Detect which cell encompasses the target text, then output its [x, y] center coordinate. 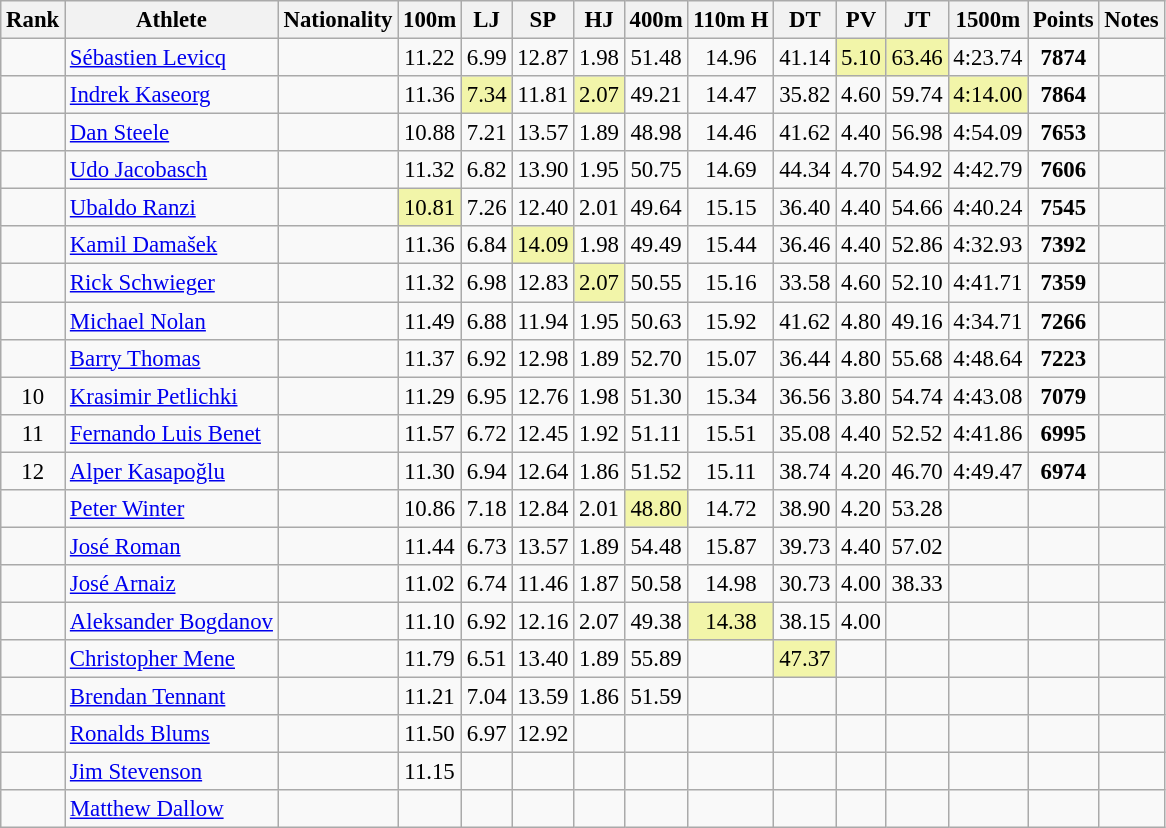
48.80 [656, 509]
51.11 [656, 433]
José Arnaiz [172, 584]
41.14 [805, 58]
54.66 [917, 208]
7606 [1064, 170]
6.97 [486, 734]
11.22 [430, 58]
110m H [731, 20]
10 [33, 396]
52.70 [656, 358]
11.37 [430, 358]
Ubaldo Ranzi [172, 208]
38.74 [805, 471]
35.08 [805, 433]
38.33 [917, 584]
54.74 [917, 396]
11 [33, 433]
4:34.71 [988, 321]
Athlete [172, 20]
36.40 [805, 208]
44.34 [805, 170]
49.21 [656, 95]
14.09 [543, 245]
JT [917, 20]
15.11 [731, 471]
3.80 [861, 396]
7.34 [486, 95]
Sébastien Levicq [172, 58]
6.74 [486, 584]
7079 [1064, 396]
7.21 [486, 133]
11.57 [430, 433]
6.99 [486, 58]
6.95 [486, 396]
12 [33, 471]
Matthew Dallow [172, 809]
Rank [33, 20]
6.94 [486, 471]
12.40 [543, 208]
55.68 [917, 358]
13.90 [543, 170]
6.82 [486, 170]
13.59 [543, 697]
DT [805, 20]
11.46 [543, 584]
6995 [1064, 433]
7266 [1064, 321]
Barry Thomas [172, 358]
100m [430, 20]
4.70 [861, 170]
José Roman [172, 546]
11.29 [430, 396]
12.76 [543, 396]
49.49 [656, 245]
13.40 [543, 659]
1500m [988, 20]
39.73 [805, 546]
4:41.71 [988, 283]
35.82 [805, 95]
1.92 [599, 433]
4:23.74 [988, 58]
6.88 [486, 321]
11.02 [430, 584]
46.70 [917, 471]
15.51 [731, 433]
11.15 [430, 772]
36.44 [805, 358]
52.52 [917, 433]
LJ [486, 20]
400m [656, 20]
15.07 [731, 358]
38.90 [805, 509]
Dan Steele [172, 133]
14.98 [731, 584]
Indrek Kaseorg [172, 95]
59.74 [917, 95]
4:43.08 [988, 396]
Krasimir Petlichki [172, 396]
7653 [1064, 133]
52.10 [917, 283]
Rick Schwieger [172, 283]
12.64 [543, 471]
15.87 [731, 546]
10.81 [430, 208]
14.47 [731, 95]
7359 [1064, 283]
7392 [1064, 245]
51.30 [656, 396]
15.92 [731, 321]
Michael Nolan [172, 321]
11.81 [543, 95]
7223 [1064, 358]
49.16 [917, 321]
11.10 [430, 621]
33.58 [805, 283]
49.64 [656, 208]
14.38 [731, 621]
15.44 [731, 245]
12.92 [543, 734]
36.46 [805, 245]
Kamil Damašek [172, 245]
36.56 [805, 396]
50.58 [656, 584]
Udo Jacobasch [172, 170]
50.63 [656, 321]
12.98 [543, 358]
14.46 [731, 133]
7545 [1064, 208]
1.87 [599, 584]
Points [1064, 20]
10.88 [430, 133]
48.98 [656, 133]
54.48 [656, 546]
49.38 [656, 621]
HJ [599, 20]
5.10 [861, 58]
14.69 [731, 170]
Aleksander Bogdanov [172, 621]
7.04 [486, 697]
Alper Kasapoğlu [172, 471]
50.75 [656, 170]
SP [543, 20]
7874 [1064, 58]
11.49 [430, 321]
Fernando Luis Benet [172, 433]
14.96 [731, 58]
11.50 [430, 734]
15.15 [731, 208]
Peter Winter [172, 509]
PV [861, 20]
14.72 [731, 509]
12.16 [543, 621]
15.16 [731, 283]
11.94 [543, 321]
38.15 [805, 621]
12.83 [543, 283]
51.48 [656, 58]
4:40.24 [988, 208]
6974 [1064, 471]
52.86 [917, 245]
Nationality [338, 20]
4:49.47 [988, 471]
47.37 [805, 659]
51.52 [656, 471]
11.30 [430, 471]
11.21 [430, 697]
51.59 [656, 697]
30.73 [805, 584]
Ronalds Blums [172, 734]
Notes [1132, 20]
6.84 [486, 245]
Brendan Tennant [172, 697]
6.72 [486, 433]
4:48.64 [988, 358]
63.46 [917, 58]
54.92 [917, 170]
57.02 [917, 546]
4:32.93 [988, 245]
50.55 [656, 283]
15.34 [731, 396]
7.26 [486, 208]
4:41.86 [988, 433]
55.89 [656, 659]
11.79 [430, 659]
10.86 [430, 509]
6.98 [486, 283]
4:54.09 [988, 133]
12.87 [543, 58]
4:42.79 [988, 170]
6.51 [486, 659]
6.73 [486, 546]
Jim Stevenson [172, 772]
7.18 [486, 509]
4:14.00 [988, 95]
12.45 [543, 433]
56.98 [917, 133]
11.44 [430, 546]
7864 [1064, 95]
Christopher Mene [172, 659]
53.28 [917, 509]
12.84 [543, 509]
